Return (x, y) of the center of cell containing provided text 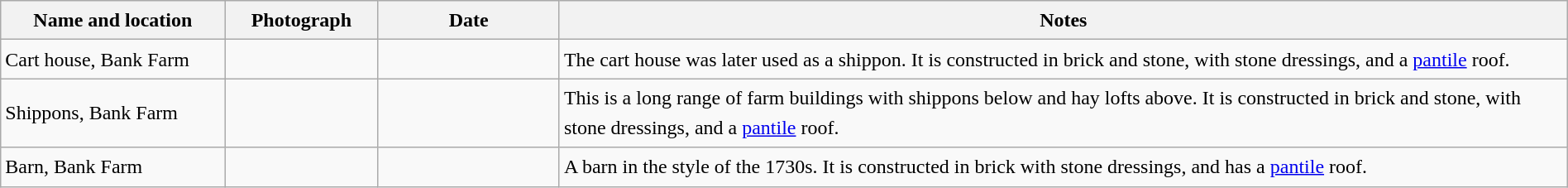
Cart house, Bank Farm (112, 60)
Date (468, 20)
Photograph (301, 20)
A barn in the style of the 1730s. It is constructed in brick with stone dressings, and has a pantile roof. (1064, 167)
Shippons, Bank Farm (112, 113)
Name and location (112, 20)
Notes (1064, 20)
Barn, Bank Farm (112, 167)
The cart house was later used as a shippon. It is constructed in brick and stone, with stone dressings, and a pantile roof. (1064, 60)
